Search for the cell housing the specified text and yield its [X, Y] center coordinate. 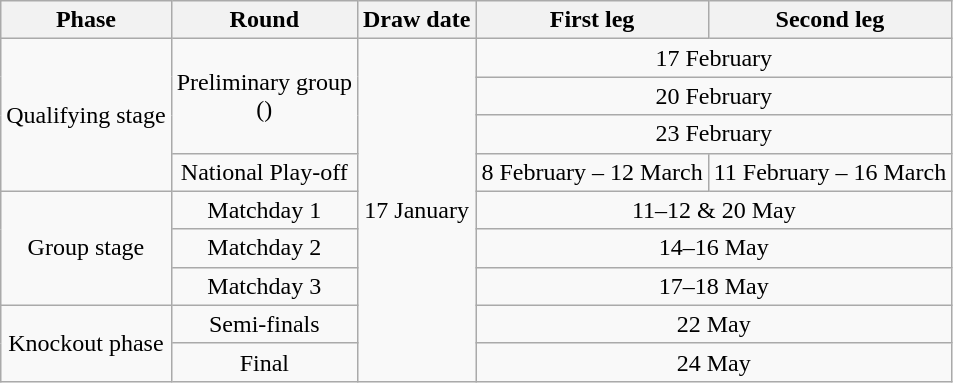
Preliminary group() [264, 96]
17 January [416, 210]
11–12 & 20 May [714, 210]
Knockout phase [86, 343]
Draw date [416, 20]
Final [264, 362]
20 February [714, 96]
First leg [592, 20]
11 February – 16 March [830, 172]
24 May [714, 362]
17 February [714, 58]
Matchday 2 [264, 248]
22 May [714, 324]
Qualifying stage [86, 115]
Group stage [86, 248]
23 February [714, 134]
Semi-finals [264, 324]
17–18 May [714, 286]
National Play-off [264, 172]
8 February – 12 March [592, 172]
Matchday 1 [264, 210]
14–16 May [714, 248]
Second leg [830, 20]
Round [264, 20]
Phase [86, 20]
Matchday 3 [264, 286]
